Return (X, Y) of the center of cell containing provided text 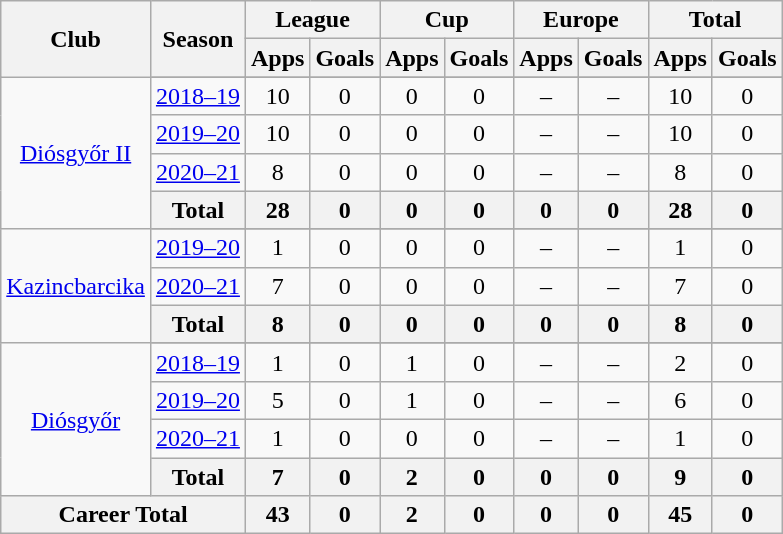
League (312, 20)
Cup (447, 20)
43 (277, 515)
6 (680, 400)
Europe (581, 20)
45 (680, 515)
9 (680, 477)
Season (198, 39)
Club (76, 39)
Kazincbarcika (76, 286)
5 (277, 400)
Career Total (124, 515)
Diósgyőr (76, 419)
Diósgyőr II (76, 153)
